Return the [x, y] coordinate for the center point of the cell that contains the specified text.  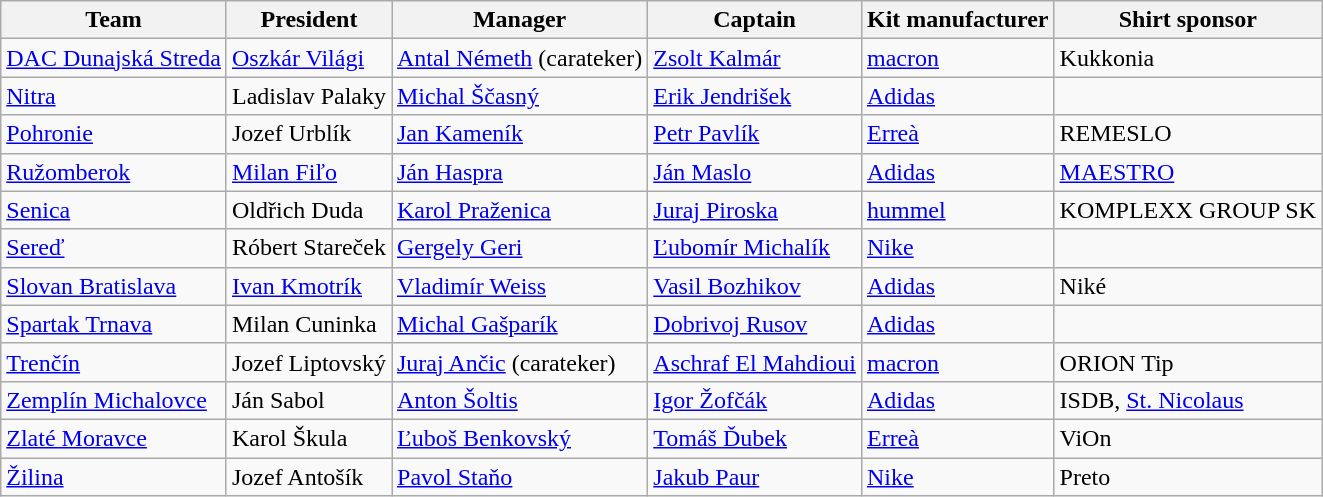
Nitra [114, 96]
Niké [1188, 286]
Jakub Paur [755, 477]
ORION Tip [1188, 362]
Ján Maslo [755, 172]
Róbert Stareček [308, 248]
Ružomberok [114, 172]
Jozef Urblík [308, 134]
Oldřich Duda [308, 210]
DAC Dunajská Streda [114, 58]
Petr Pavlík [755, 134]
Sereď [114, 248]
Žilina [114, 477]
Shirt sponsor [1188, 20]
Michal Ščasný [520, 96]
Ľubomír Michalík [755, 248]
Ján Haspra [520, 172]
Gergely Geri [520, 248]
Kit manufacturer [958, 20]
Jozef Antošík [308, 477]
Pohronie [114, 134]
Michal Gašparík [520, 324]
Senica [114, 210]
Zlaté Moravce [114, 438]
Spartak Trnava [114, 324]
MAESTRO [1188, 172]
Kukkonia [1188, 58]
Vasil Bozhikov [755, 286]
Juraj Piroska [755, 210]
ISDB, St. Nicolaus [1188, 400]
Oszkár Világi [308, 58]
Karol Praženica [520, 210]
Igor Žofčák [755, 400]
Jozef Liptovský [308, 362]
REMESLO [1188, 134]
Zsolt Kalmár [755, 58]
Aschraf El Mahdioui [755, 362]
President [308, 20]
Preto [1188, 477]
Antal Németh (carateker) [520, 58]
Ľuboš Benkovský [520, 438]
Milan Fiľo [308, 172]
Milan Cuninka [308, 324]
Ján Sabol [308, 400]
Dobrivoj Rusov [755, 324]
Slovan Bratislava [114, 286]
Pavol Staňo [520, 477]
Erik Jendrišek [755, 96]
Vladimír Weiss [520, 286]
Team [114, 20]
Captain [755, 20]
Zemplín Michalovce [114, 400]
Tomáš Ďubek [755, 438]
Anton Šoltis [520, 400]
hummel [958, 210]
Manager [520, 20]
ViOn [1188, 438]
KOMPLEXX GROUP SK [1188, 210]
Ivan Kmotrík [308, 286]
Ladislav Palaky [308, 96]
Trenčín [114, 362]
Karol Škula [308, 438]
Juraj Ančic (carateker) [520, 362]
Jan Kameník [520, 134]
